Scan for the cell matching the given text and deliver its (x, y) coordinate at center. 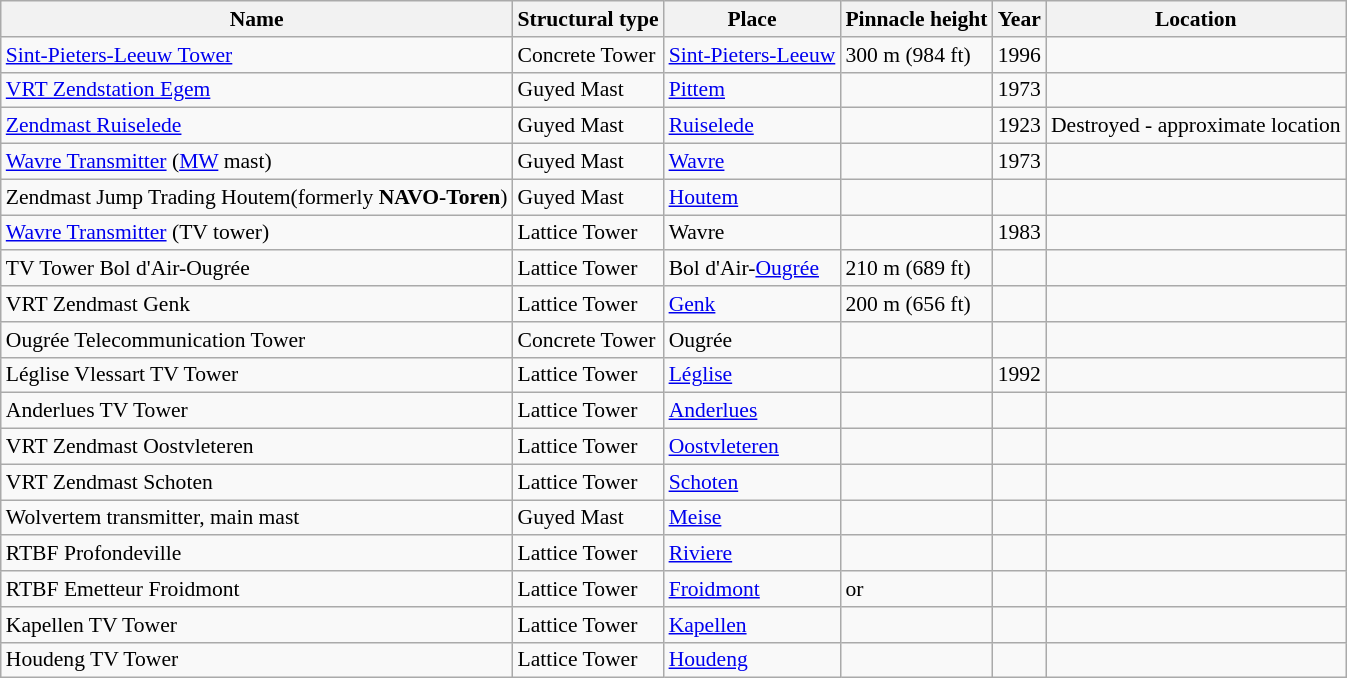
210 m (689 ft) (916, 269)
Houdeng TV Tower (257, 660)
300 m (984 ft) (916, 55)
Oostvleteren (752, 447)
RTBF Profondeville (257, 554)
1923 (1020, 126)
Ruiselede (752, 126)
1996 (1020, 55)
VRT Zendmast Schoten (257, 482)
Kapellen TV Tower (257, 625)
Structural type (588, 19)
Bol d'Air-Ougrée (752, 269)
Ougrée (752, 340)
1992 (1020, 375)
Anderlues (752, 411)
Wavre Transmitter (MW mast) (257, 162)
Pittem (752, 90)
VRT Zendstation Egem (257, 90)
RTBF Emetteur Froidmont (257, 589)
Name (257, 19)
Wavre Transmitter (TV tower) (257, 233)
Sint-Pieters-Leeuw (752, 55)
Zendmast Ruiselede (257, 126)
Meise (752, 518)
Pinnacle height (916, 19)
200 m (656 ft) (916, 304)
Destroyed - approximate location (1196, 126)
Genk (752, 304)
Léglise Vlessart TV Tower (257, 375)
Riviere (752, 554)
or (916, 589)
Schoten (752, 482)
Froidmont (752, 589)
Sint-Pieters-Leeuw Tower (257, 55)
Zendmast Jump Trading Houtem(formerly NAVO-Toren) (257, 197)
Year (1020, 19)
Léglise (752, 375)
Kapellen (752, 625)
1983 (1020, 233)
Ougrée Telecommunication Tower (257, 340)
TV Tower Bol d'Air-Ougrée (257, 269)
Anderlues TV Tower (257, 411)
Place (752, 19)
Wolvertem transmitter, main mast (257, 518)
Houtem (752, 197)
VRT Zendmast Oostvleteren (257, 447)
Location (1196, 19)
VRT Zendmast Genk (257, 304)
Houdeng (752, 660)
